Identify which cell holds the provided text, then report its (X, Y) central coordinate. 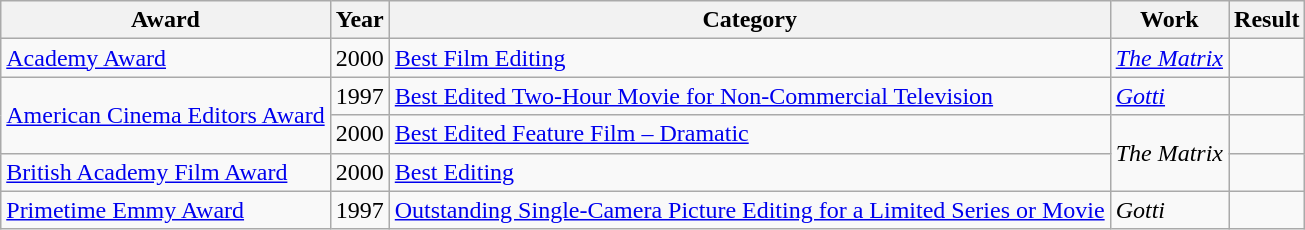
Best Editing (750, 172)
Best Film Editing (750, 58)
Primetime Emmy Award (166, 210)
Award (166, 20)
Work (1169, 20)
British Academy Film Award (166, 172)
American Cinema Editors Award (166, 115)
Year (360, 20)
Category (750, 20)
Best Edited Feature Film – Dramatic (750, 134)
Academy Award (166, 58)
Result (1267, 20)
Best Edited Two-Hour Movie for Non-Commercial Television (750, 96)
Outstanding Single-Camera Picture Editing for a Limited Series or Movie (750, 210)
